Find where the given text appears and provide that cell's center as [X, Y] coordinate. 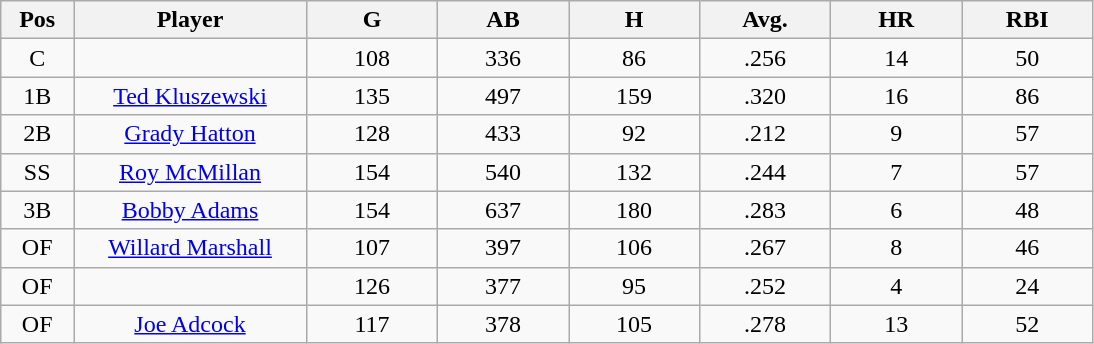
106 [634, 248]
105 [634, 324]
RBI [1028, 20]
107 [372, 248]
108 [372, 58]
Ted Kluszewski [190, 96]
3B [38, 210]
Bobby Adams [190, 210]
Player [190, 20]
.267 [766, 248]
433 [504, 134]
.320 [766, 96]
.244 [766, 172]
HR [896, 20]
377 [504, 286]
.252 [766, 286]
180 [634, 210]
117 [372, 324]
Roy McMillan [190, 172]
126 [372, 286]
637 [504, 210]
.256 [766, 58]
Willard Marshall [190, 248]
378 [504, 324]
6 [896, 210]
92 [634, 134]
Pos [38, 20]
50 [1028, 58]
13 [896, 324]
52 [1028, 324]
159 [634, 96]
Avg. [766, 20]
540 [504, 172]
Grady Hatton [190, 134]
8 [896, 248]
H [634, 20]
14 [896, 58]
C [38, 58]
1B [38, 96]
.278 [766, 324]
9 [896, 134]
16 [896, 96]
.283 [766, 210]
497 [504, 96]
46 [1028, 248]
48 [1028, 210]
397 [504, 248]
7 [896, 172]
128 [372, 134]
135 [372, 96]
132 [634, 172]
336 [504, 58]
2B [38, 134]
4 [896, 286]
.212 [766, 134]
AB [504, 20]
24 [1028, 286]
SS [38, 172]
Joe Adcock [190, 324]
95 [634, 286]
G [372, 20]
